Capture the cell that displays the provided text and extract its [x, y] central coordinate. 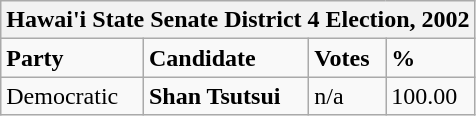
n/a [348, 96]
% [430, 58]
Candidate [226, 58]
Party [72, 58]
Hawai'i State Senate District 4 Election, 2002 [238, 20]
Democratic [72, 96]
100.00 [430, 96]
Votes [348, 58]
Shan Tsutsui [226, 96]
